Identify which cell holds the provided text, then report its (X, Y) central coordinate. 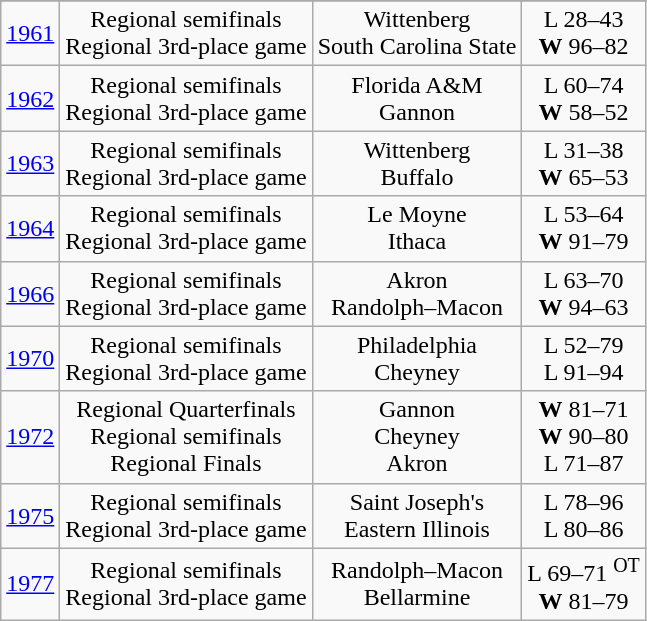
L 53–64W 91–79 (584, 228)
W 81–71W 90–80L 71–87 (584, 437)
Saint Joseph'sEastern Illinois (417, 516)
1975 (30, 516)
L 63–70W 94–63 (584, 294)
L 28–43W 96–82 (584, 34)
1970 (30, 358)
Regional QuarterfinalsRegional semifinalsRegional Finals (186, 437)
WittenbergSouth Carolina State (417, 34)
AkronRandolph–Macon (417, 294)
L 31–38W 65–53 (584, 164)
WittenbergBuffalo (417, 164)
Florida A&MGannon (417, 98)
1963 (30, 164)
1972 (30, 437)
1977 (30, 584)
1961 (30, 34)
PhiladelphiaCheyney (417, 358)
Randolph–MaconBellarmine (417, 584)
1966 (30, 294)
1964 (30, 228)
L 60–74W 58–52 (584, 98)
Le MoyneIthaca (417, 228)
1962 (30, 98)
L 69–71 OTW 81–79 (584, 584)
L 78–96L 80–86 (584, 516)
L 52–79L 91–94 (584, 358)
GannonCheyneyAkron (417, 437)
